From the cell containing the given text, extract its center point as [X, Y] coordinate. 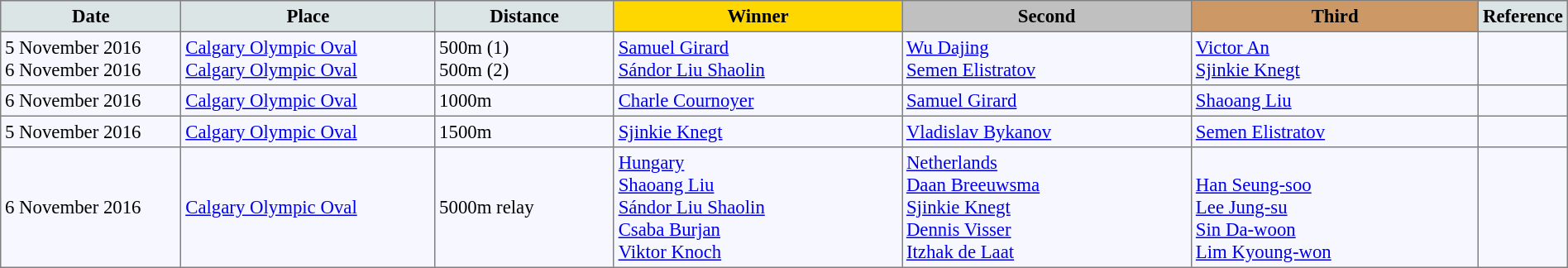
Wu Dajing Semen Elistratov [1047, 58]
Han Seung-sooLee Jung-suSin Da-woonLim Kyoung-won [1335, 208]
Samuel Girard [1047, 101]
Winner [758, 17]
Hungary Shaoang LiuSándor Liu ShaolinCsaba BurjanViktor Knoch [758, 208]
Place [308, 17]
Victor An Sjinkie Knegt [1335, 58]
NetherlandsDaan BreeuwsmaSjinkie KnegtDennis VisserItzhak de Laat [1047, 208]
500m (1) 500m (2) [524, 58]
Shaoang Liu [1335, 101]
1000m [524, 101]
5 November 2016 [91, 132]
Vladislav Bykanov [1047, 132]
Reference [1523, 17]
Second [1047, 17]
Semen Elistratov [1335, 132]
5 November 20166 November 2016 [91, 58]
5000m relay [524, 208]
Distance [524, 17]
Date [91, 17]
Third [1335, 17]
Charle Cournoyer [758, 101]
Samuel Girard Sándor Liu Shaolin [758, 58]
Calgary Olympic OvalCalgary Olympic Oval [308, 58]
Sjinkie Knegt [758, 132]
1500m [524, 132]
